Output the [X, Y] coordinate of the center of the cell containing the given text.  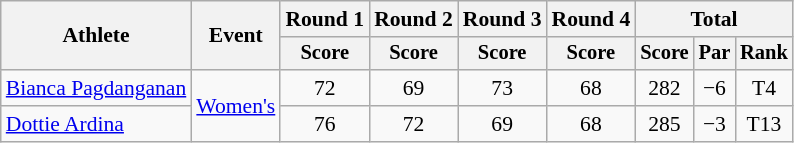
282 [664, 88]
Par [715, 54]
−3 [715, 124]
−6 [715, 88]
Event [236, 36]
Athlete [96, 36]
76 [324, 124]
Rank [764, 54]
Round 1 [324, 19]
Bianca Pagdanganan [96, 88]
T13 [764, 124]
T4 [764, 88]
Women's [236, 106]
285 [664, 124]
Total [714, 19]
Round 2 [414, 19]
Round 4 [592, 19]
73 [502, 88]
Round 3 [502, 19]
Dottie Ardina [96, 124]
